Detect which cell encompasses the target text, then output its (X, Y) center coordinate. 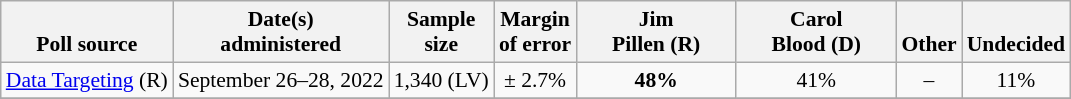
Undecided (1016, 32)
Data Targeting (R) (87, 80)
Poll source (87, 32)
Date(s)administered (281, 32)
CarolBlood (D) (816, 32)
JimPillen (R) (656, 32)
– (928, 80)
48% (656, 80)
Marginof error (535, 32)
Other (928, 32)
1,340 (LV) (442, 80)
± 2.7% (535, 80)
11% (1016, 80)
September 26–28, 2022 (281, 80)
Samplesize (442, 32)
41% (816, 80)
